Identify which cell holds the provided text, then report its (x, y) central coordinate. 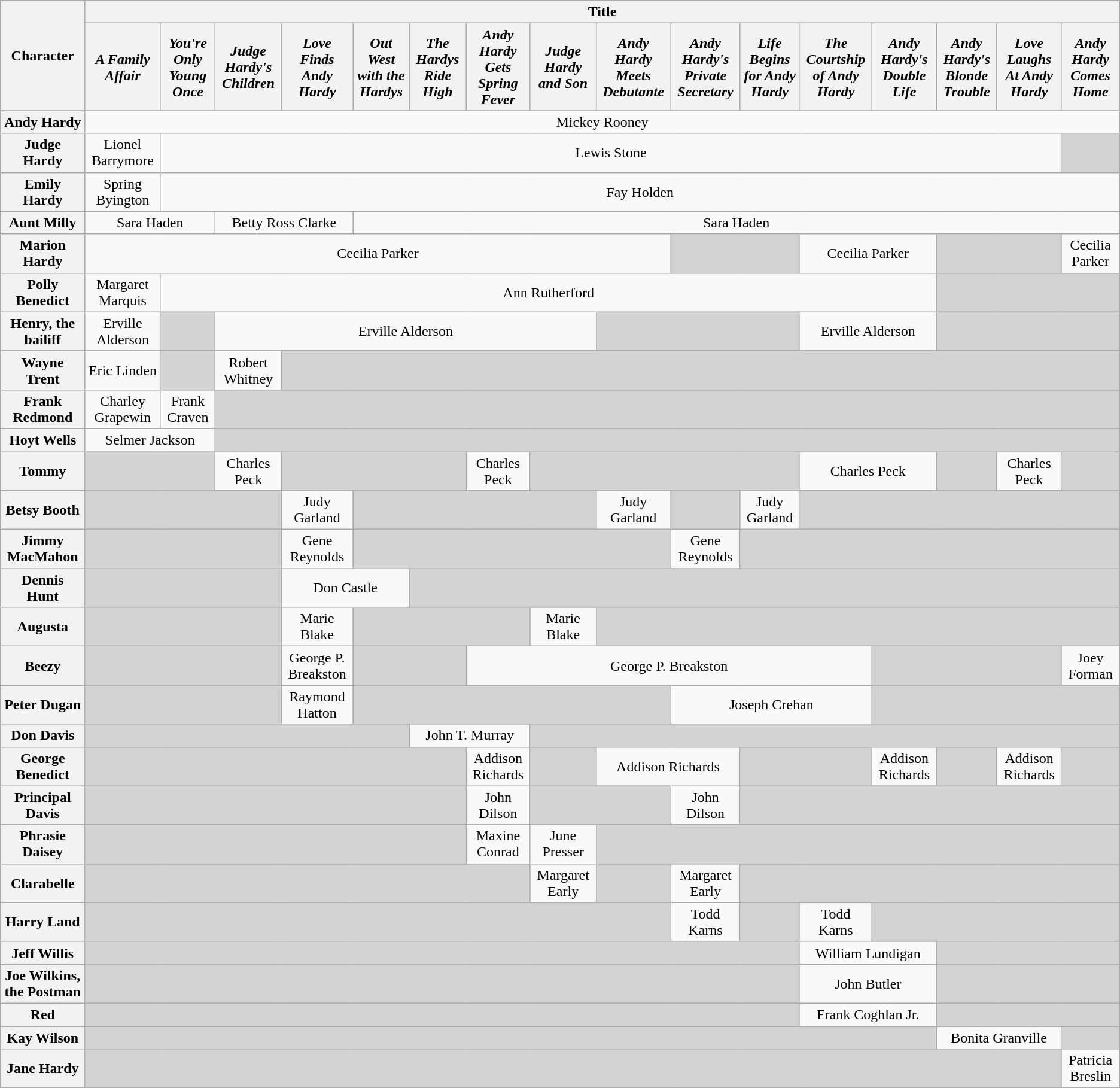
Love Finds Andy Hardy (317, 67)
Beezy (43, 665)
Margaret Marquis (123, 292)
Betty Ross Clarke (284, 223)
Robert Whitney (248, 370)
Character (43, 56)
Charley Grapewin (123, 409)
Lionel Barrymore (123, 153)
Tommy (43, 470)
Dennis Hunt (43, 588)
Andy Hardy (43, 122)
Peter Dugan (43, 705)
Augusta (43, 627)
The Courtship of Andy Hardy (835, 67)
Judge Hardy and Son (563, 67)
Red (43, 1014)
Jimmy MacMahon (43, 549)
Frank Coghlan Jr. (868, 1014)
Frank Redmond (43, 409)
Phrasie Daisey (43, 844)
Wayne Trent (43, 370)
Raymond Hatton (317, 705)
Andy Hardy Meets Debutante (633, 67)
John Butler (868, 984)
Spring Byington (123, 192)
Clarabelle (43, 883)
Don Davis (43, 736)
Joe Wilkins, the Postman (43, 984)
Andy Hardy Comes Home (1090, 67)
Judge Hardy's Children (248, 67)
Marion Hardy (43, 254)
Hoyt Wells (43, 440)
Andy Hardy Gets Spring Fever (498, 67)
You're Only Young Once (188, 67)
Henry, the bailiff (43, 332)
Title (602, 12)
Harry Land (43, 922)
John T. Murray (470, 736)
Don Castle (345, 588)
Aunt Milly (43, 223)
Eric Linden (123, 370)
Bonita Granville (999, 1037)
Out West with the Hardys (381, 67)
George Benedict (43, 766)
Mickey Rooney (602, 122)
Love Laughs At Andy Hardy (1029, 67)
Andy Hardy's Private Secretary (705, 67)
Joey Forman (1090, 665)
William Lundigan (868, 953)
June Presser (563, 844)
Frank Craven (188, 409)
Emily Hardy (43, 192)
A Family Affair (123, 67)
Selmer Jackson (150, 440)
Lewis Stone (611, 153)
Judge Hardy (43, 153)
Ann Rutherford (548, 292)
The Hardys Ride High (437, 67)
Maxine Conrad (498, 844)
Jeff Willis (43, 953)
Fay Holden (640, 192)
Kay Wilson (43, 1037)
Jane Hardy (43, 1069)
Patricia Breslin (1090, 1069)
Andy Hardy's Double Life (905, 67)
Life Begins for Andy Hardy (770, 67)
Polly Benedict (43, 292)
Betsy Booth (43, 510)
Principal Davis (43, 806)
Joseph Crehan (771, 705)
Andy Hardy's Blonde Trouble (967, 67)
